Locate the cell with the specified text and output its [x, y] center coordinate. 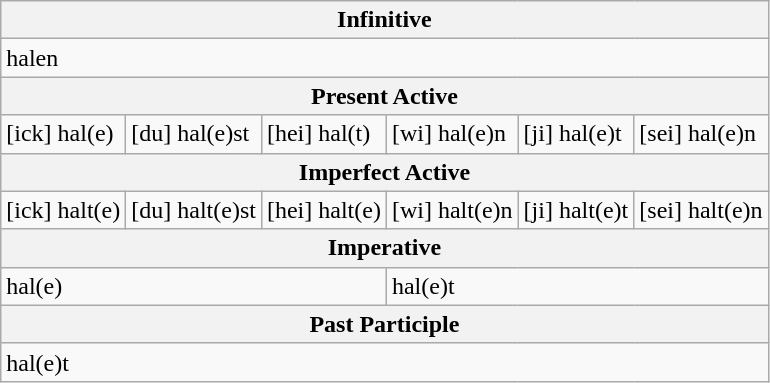
[sei] halt(e)n [701, 210]
[ick] halt(e) [64, 210]
[hei] halt(e) [324, 210]
[ick] hal(e) [64, 134]
Infinitive [384, 20]
[ji] hal(e)t [576, 134]
[sei] hal(e)n [701, 134]
[wi] hal(e)n [452, 134]
[hei] hal(t) [324, 134]
Imperfect Active [384, 172]
[wi] halt(e)n [452, 210]
hal(e) [194, 286]
Present Active [384, 96]
halen [384, 58]
[du] hal(e)st [194, 134]
Past Participle [384, 324]
[ji] halt(e)t [576, 210]
[du] halt(e)st [194, 210]
Imperative [384, 248]
